From the cell containing the given text, extract its center point as [x, y] coordinate. 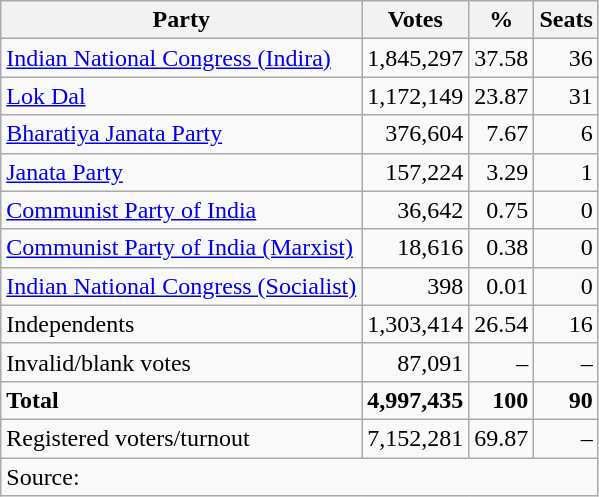
Source: [300, 477]
376,604 [416, 134]
100 [502, 400]
4,997,435 [416, 400]
Indian National Congress (Indira) [182, 58]
Votes [416, 20]
Registered voters/turnout [182, 438]
0.75 [502, 210]
% [502, 20]
1 [566, 172]
23.87 [502, 96]
157,224 [416, 172]
3.29 [502, 172]
Lok Dal [182, 96]
398 [416, 286]
7.67 [502, 134]
7,152,281 [416, 438]
18,616 [416, 248]
Indian National Congress (Socialist) [182, 286]
Janata Party [182, 172]
36 [566, 58]
Bharatiya Janata Party [182, 134]
Party [182, 20]
Communist Party of India [182, 210]
1,845,297 [416, 58]
16 [566, 324]
87,091 [416, 362]
37.58 [502, 58]
0.01 [502, 286]
26.54 [502, 324]
Seats [566, 20]
6 [566, 134]
36,642 [416, 210]
1,172,149 [416, 96]
0.38 [502, 248]
Independents [182, 324]
31 [566, 96]
Invalid/blank votes [182, 362]
90 [566, 400]
69.87 [502, 438]
Total [182, 400]
1,303,414 [416, 324]
Communist Party of India (Marxist) [182, 248]
